Capture the cell that displays the provided text and extract its [X, Y] central coordinate. 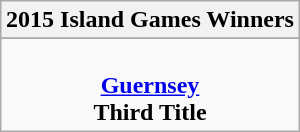
GuernseyThird Title [150, 85]
2015 Island Games Winners [150, 20]
